For the text-containing cell, return its midpoint in (X, Y) coordinate format. 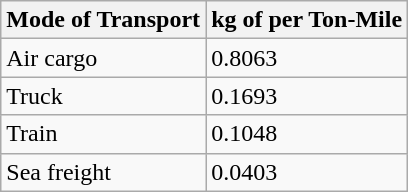
0.1693 (307, 96)
Sea freight (104, 172)
Mode of Transport (104, 20)
Air cargo (104, 58)
Train (104, 134)
Truck (104, 96)
0.0403 (307, 172)
kg of per Ton-Mile (307, 20)
0.8063 (307, 58)
0.1048 (307, 134)
